Determine the [x, y] coordinate at the center of the cell enclosing the given text.  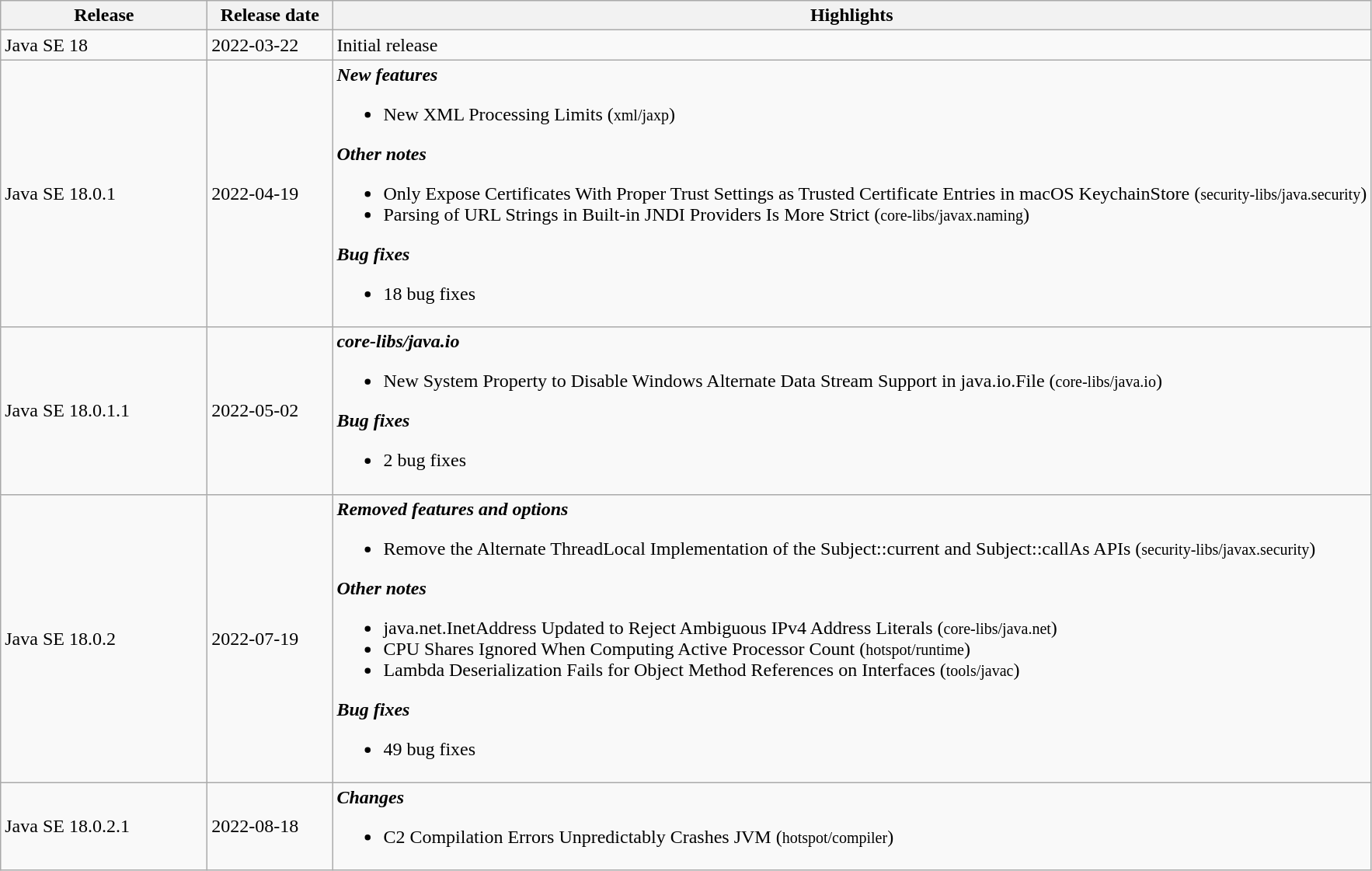
2022-05-02 [270, 410]
Java SE 18.0.2.1 [104, 827]
Release date [270, 16]
2022-03-22 [270, 45]
Java SE 18.0.1 [104, 193]
Initial release [851, 45]
core-libs/java.ioNew System Property to Disable Windows Alternate Data Stream Support in java.io.File (core-libs/java.io)Bug fixes2 bug fixes [851, 410]
2022-04-19 [270, 193]
Release [104, 16]
Java SE 18 [104, 45]
ChangesC2 Compilation Errors Unpredictably Crashes JVM (hotspot/compiler) [851, 827]
Highlights [851, 16]
2022-07-19 [270, 639]
2022-08-18 [270, 827]
Java SE 18.0.2 [104, 639]
Java SE 18.0.1.1 [104, 410]
